Determine the (X, Y) coordinate at the center of the cell enclosing the given text.  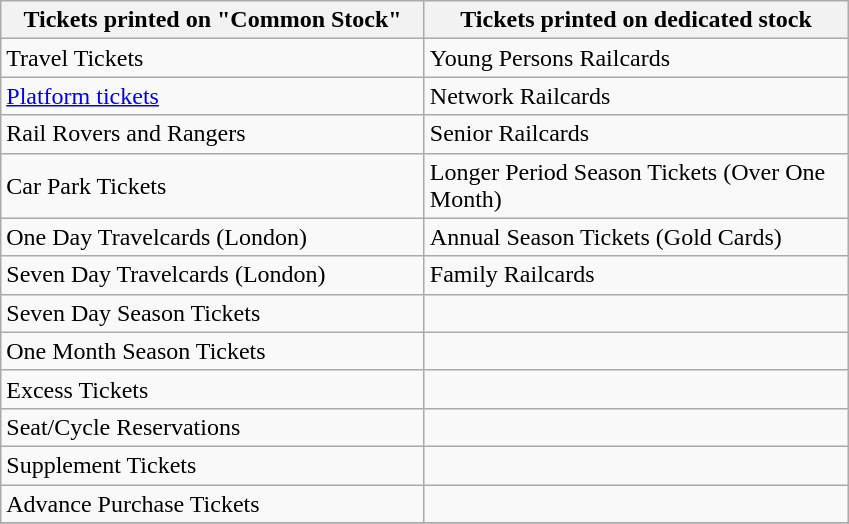
Young Persons Railcards (636, 58)
Seat/Cycle Reservations (213, 427)
Travel Tickets (213, 58)
Car Park Tickets (213, 186)
Tickets printed on dedicated stock (636, 20)
Network Railcards (636, 96)
Advance Purchase Tickets (213, 503)
Supplement Tickets (213, 465)
Seven Day Travelcards (London) (213, 275)
Seven Day Season Tickets (213, 313)
Annual Season Tickets (Gold Cards) (636, 237)
Longer Period Season Tickets (Over One Month) (636, 186)
One Day Travelcards (London) (213, 237)
Rail Rovers and Rangers (213, 134)
Family Railcards (636, 275)
Senior Railcards (636, 134)
Platform tickets (213, 96)
Tickets printed on "Common Stock" (213, 20)
Excess Tickets (213, 389)
One Month Season Tickets (213, 351)
